Output the [x, y] coordinate of the center of the cell containing the given text.  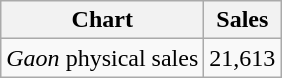
Chart [102, 20]
Gaon physical sales [102, 58]
21,613 [242, 58]
Sales [242, 20]
